Provide the (X, Y) coordinate of the cell's center where the given text is located.  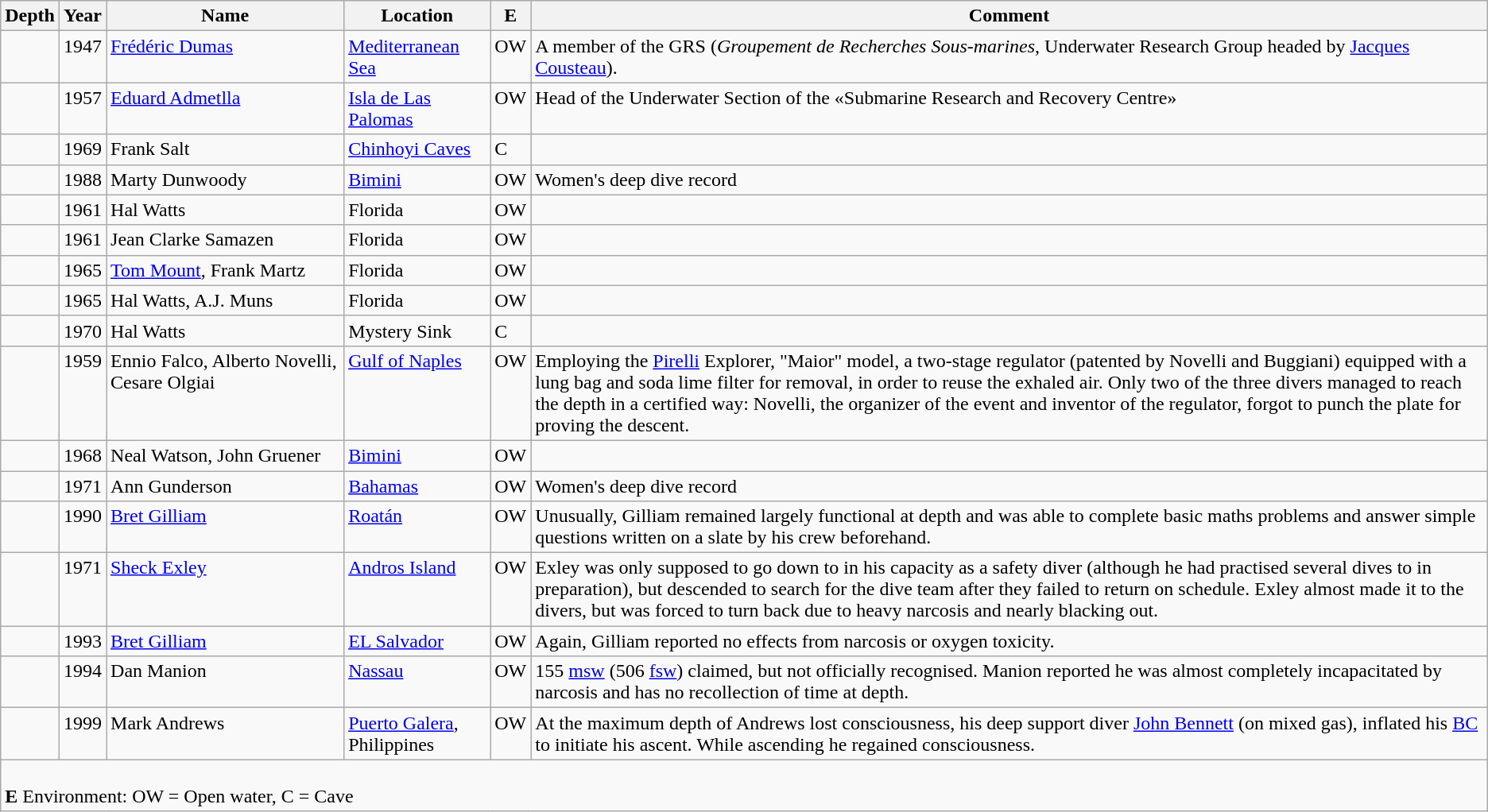
Roatán (417, 528)
Chinhoyi Caves (417, 149)
EL Salvador (417, 641)
1999 (83, 734)
Frédéric Dumas (226, 57)
Eduard Admetlla (226, 108)
Head of the Underwater Section of the «Submarine Research and Recovery Centre» (1009, 108)
1970 (83, 331)
1968 (83, 455)
Andros Island (417, 590)
Depth (30, 16)
1969 (83, 149)
1994 (83, 682)
Jean Clarke Samazen (226, 240)
Nassau (417, 682)
Neal Watson, John Gruener (226, 455)
Gulf of Naples (417, 392)
1988 (83, 180)
Mark Andrews (226, 734)
Marty Dunwoody (226, 180)
Again, Gilliam reported no effects from narcosis or oxygen toxicity. (1009, 641)
E Environment: OW = Open water, C = Cave (744, 785)
Ann Gunderson (226, 485)
Hal Watts, A.J. Muns (226, 300)
Isla de Las Palomas (417, 108)
Name (226, 16)
1959 (83, 392)
Bahamas (417, 485)
Mediterranean Sea (417, 57)
A member of the GRS (Groupement de Recherches Sous-marines, Underwater Research Group headed by Jacques Cousteau). (1009, 57)
Sheck Exley (226, 590)
Location (417, 16)
E (510, 16)
Puerto Galera, Philippines (417, 734)
Dan Manion (226, 682)
1990 (83, 528)
1957 (83, 108)
Mystery Sink (417, 331)
Frank Salt (226, 149)
Tom Mount, Frank Martz (226, 270)
1947 (83, 57)
1993 (83, 641)
Year (83, 16)
Ennio Falco, Alberto Novelli, Cesare Olgiai (226, 392)
Comment (1009, 16)
